Determine the (X, Y) coordinate at the center of the cell enclosing the given text.  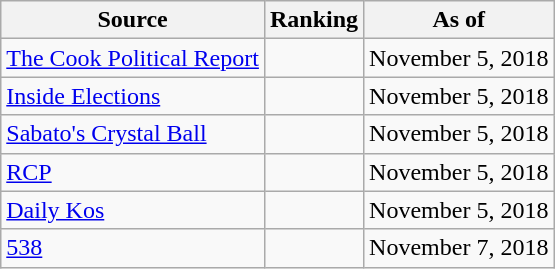
The Cook Political Report (133, 58)
Inside Elections (133, 96)
As of (459, 20)
RCP (133, 172)
Sabato's Crystal Ball (133, 134)
Source (133, 20)
November 7, 2018 (459, 248)
Daily Kos (133, 210)
Ranking (314, 20)
538 (133, 248)
